Locate the cell with the specified text and output its (x, y) center coordinate. 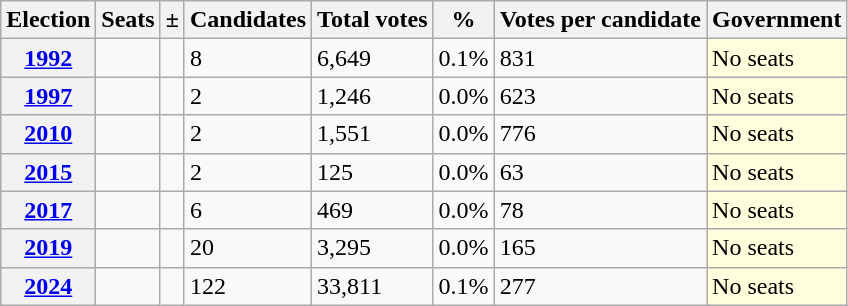
1,551 (373, 134)
2015 (48, 172)
2017 (48, 210)
Candidates (248, 20)
2024 (48, 286)
± (172, 20)
2010 (48, 134)
Government (777, 20)
63 (600, 172)
Total votes (373, 20)
78 (600, 210)
6 (248, 210)
623 (600, 96)
20 (248, 248)
% (464, 20)
33,811 (373, 286)
125 (373, 172)
1992 (48, 58)
3,295 (373, 248)
8 (248, 58)
Votes per candidate (600, 20)
Seats (128, 20)
Election (48, 20)
776 (600, 134)
6,649 (373, 58)
1,246 (373, 96)
2019 (48, 248)
831 (600, 58)
165 (600, 248)
469 (373, 210)
277 (600, 286)
1997 (48, 96)
122 (248, 286)
